Identify which cell holds the provided text, then report its [x, y] central coordinate. 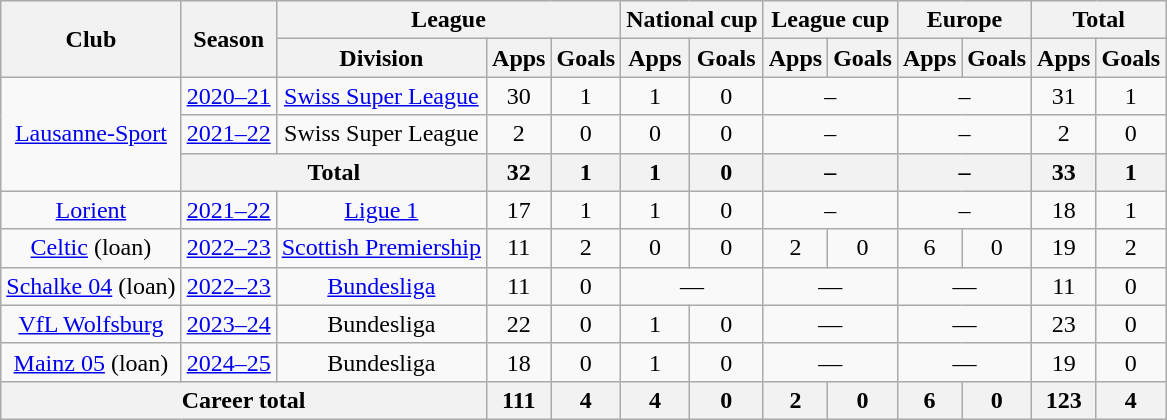
2024–25 [228, 362]
2020–21 [228, 96]
Lorient [91, 210]
Season [228, 39]
31 [1064, 96]
32 [519, 172]
League cup [830, 20]
Division [381, 58]
17 [519, 210]
Schalke 04 (loan) [91, 286]
League [448, 20]
Lausanne-Sport [91, 134]
Scottish Premiership [381, 248]
Celtic (loan) [91, 248]
Europe [964, 20]
Mainz 05 (loan) [91, 362]
Ligue 1 [381, 210]
111 [519, 400]
2023–24 [228, 324]
22 [519, 324]
Club [91, 39]
30 [519, 96]
VfL Wolfsburg [91, 324]
Career total [244, 400]
23 [1064, 324]
National cup [692, 20]
123 [1064, 400]
33 [1064, 172]
